Return the (x, y) coordinate for the center point of the cell that contains the specified text.  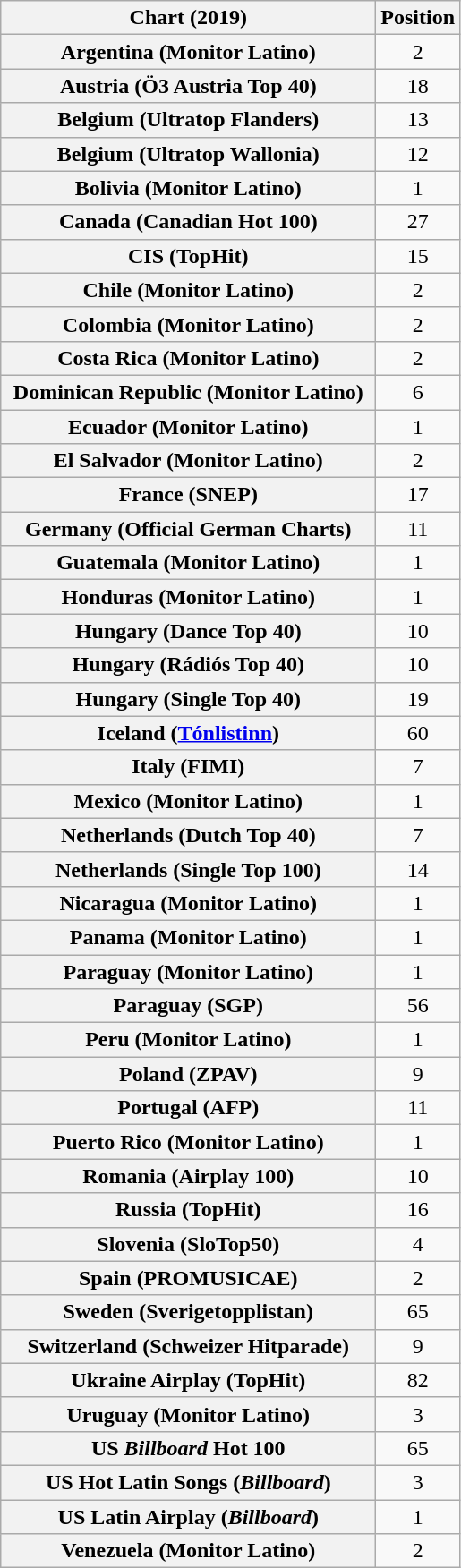
Bolivia (Monitor Latino) (188, 188)
Hungary (Dance Top 40) (188, 631)
Colombia (Monitor Latino) (188, 324)
Chile (Monitor Latino) (188, 290)
12 (418, 154)
Honduras (Monitor Latino) (188, 597)
Guatemala (Monitor Latino) (188, 563)
14 (418, 869)
Germany (Official German Charts) (188, 529)
17 (418, 495)
13 (418, 120)
Ukraine Airplay (TopHit) (188, 1380)
US Hot Latin Songs (Billboard) (188, 1482)
6 (418, 392)
Chart (2019) (188, 18)
Paraguay (Monitor Latino) (188, 971)
Mexico (Monitor Latino) (188, 801)
Uruguay (Monitor Latino) (188, 1414)
Venezuela (Monitor Latino) (188, 1551)
Belgium (Ultratop Wallonia) (188, 154)
Slovenia (SloTop50) (188, 1244)
Costa Rica (Monitor Latino) (188, 358)
Dominican Republic (Monitor Latino) (188, 392)
Iceland (Tónlistinn) (188, 733)
Ecuador (Monitor Latino) (188, 427)
Poland (ZPAV) (188, 1074)
Romania (Airplay 100) (188, 1176)
Belgium (Ultratop Flanders) (188, 120)
Position (418, 18)
US Billboard Hot 100 (188, 1448)
19 (418, 699)
Netherlands (Dutch Top 40) (188, 835)
82 (418, 1380)
4 (418, 1244)
Peru (Monitor Latino) (188, 1040)
60 (418, 733)
Austria (Ö3 Austria Top 40) (188, 86)
27 (418, 222)
Netherlands (Single Top 100) (188, 869)
El Salvador (Monitor Latino) (188, 461)
15 (418, 256)
CIS (TopHit) (188, 256)
Switzerland (Schweizer Hitparade) (188, 1346)
France (SNEP) (188, 495)
Hungary (Rádiós Top 40) (188, 665)
Argentina (Monitor Latino) (188, 52)
Nicaragua (Monitor Latino) (188, 903)
Puerto Rico (Monitor Latino) (188, 1142)
Panama (Monitor Latino) (188, 937)
56 (418, 1006)
16 (418, 1210)
Spain (PROMUSICAE) (188, 1278)
Italy (FIMI) (188, 767)
18 (418, 86)
Canada (Canadian Hot 100) (188, 222)
Portugal (AFP) (188, 1108)
Russia (TopHit) (188, 1210)
US Latin Airplay (Billboard) (188, 1517)
Paraguay (SGP) (188, 1006)
Hungary (Single Top 40) (188, 699)
Sweden (Sverigetopplistan) (188, 1312)
